Output the (x, y) coordinate of the center of the cell containing the given text.  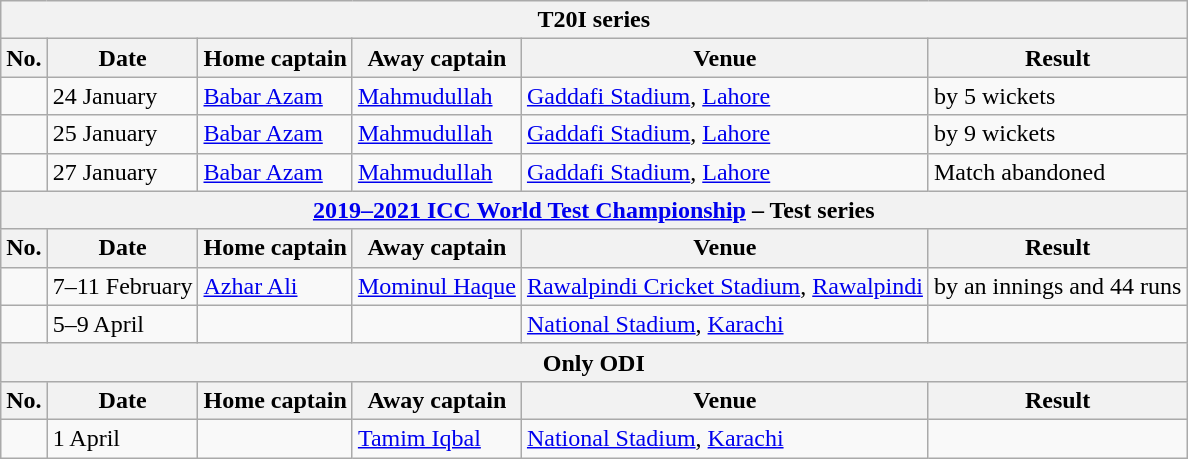
24 January (122, 96)
2019–2021 ICC World Test Championship – Test series (594, 210)
Match abandoned (1057, 172)
by 9 wickets (1057, 134)
7–11 February (122, 286)
Mominul Haque (436, 286)
Tamim Iqbal (436, 438)
5–9 April (122, 324)
Azhar Ali (275, 286)
1 April (122, 438)
27 January (122, 172)
25 January (122, 134)
Only ODI (594, 362)
T20I series (594, 20)
Rawalpindi Cricket Stadium, Rawalpindi (724, 286)
by an innings and 44 runs (1057, 286)
by 5 wickets (1057, 96)
